Extract the (x, y) coordinate from the center of the cell holding the provided text.  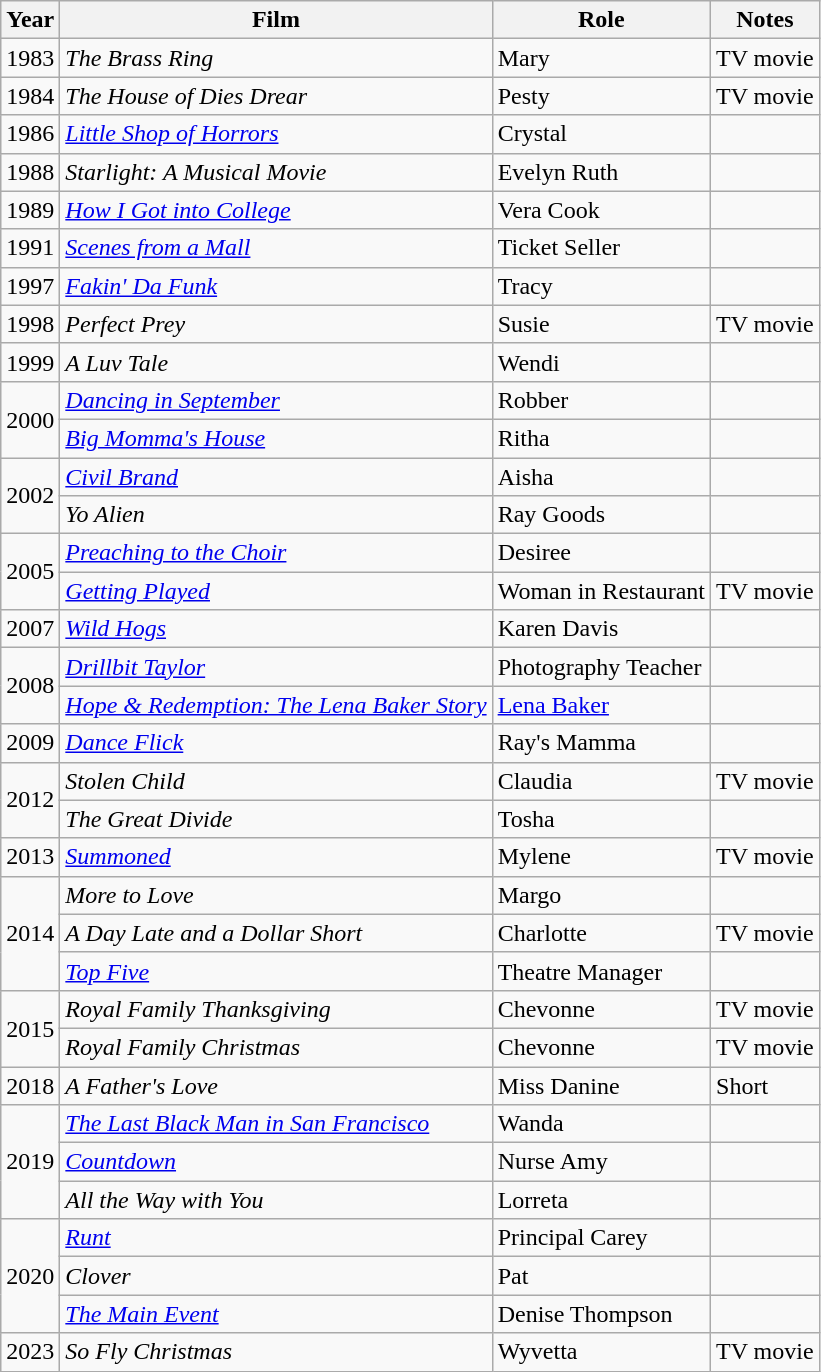
Tosha (601, 819)
Ritha (601, 438)
Clover (276, 1276)
Ray Goods (601, 515)
1998 (30, 324)
Royal Family Christmas (276, 1047)
Ticket Seller (601, 248)
Yo Alien (276, 515)
Principal Carey (601, 1238)
The Main Event (276, 1314)
Fakin' Da Funk (276, 286)
Notes (766, 20)
Little Shop of Horrors (276, 134)
Runt (276, 1238)
Karen Davis (601, 629)
2009 (30, 743)
2018 (30, 1085)
A Day Late and a Dollar Short (276, 933)
Pat (601, 1276)
Short (766, 1085)
Charlotte (601, 933)
Susie (601, 324)
Nurse Amy (601, 1162)
Desiree (601, 553)
1991 (30, 248)
Margo (601, 895)
2019 (30, 1162)
Lena Baker (601, 705)
The Brass Ring (276, 58)
1984 (30, 96)
Wyvetta (601, 1352)
Civil Brand (276, 477)
2020 (30, 1276)
A Luv Tale (276, 362)
Wild Hogs (276, 629)
1989 (30, 210)
1988 (30, 172)
Lorreta (601, 1200)
2015 (30, 1028)
Film (276, 20)
So Fly Christmas (276, 1352)
2023 (30, 1352)
Dancing in September (276, 400)
1999 (30, 362)
Ray's Mamma (601, 743)
Photography Teacher (601, 667)
The House of Dies Drear (276, 96)
2008 (30, 686)
How I Got into College (276, 210)
Getting Played (276, 591)
Role (601, 20)
Woman in Restaurant (601, 591)
Theatre Manager (601, 971)
The Last Black Man in San Francisco (276, 1124)
Big Momma's House (276, 438)
Starlight: A Musical Movie (276, 172)
Summoned (276, 857)
Year (30, 20)
Hope & Redemption: The Lena Baker Story (276, 705)
All the Way with You (276, 1200)
Preaching to the Choir (276, 553)
Perfect Prey (276, 324)
Crystal (601, 134)
Royal Family Thanksgiving (276, 1009)
Mylene (601, 857)
Aisha (601, 477)
Tracy (601, 286)
Scenes from a Mall (276, 248)
Evelyn Ruth (601, 172)
2012 (30, 800)
1997 (30, 286)
Top Five (276, 971)
Drillbit Taylor (276, 667)
Pesty (601, 96)
Denise Thompson (601, 1314)
2005 (30, 572)
2000 (30, 419)
Miss Danine (601, 1085)
Robber (601, 400)
Wanda (601, 1124)
Countdown (276, 1162)
2007 (30, 629)
1983 (30, 58)
More to Love (276, 895)
2014 (30, 933)
2013 (30, 857)
Wendi (601, 362)
Dance Flick (276, 743)
Vera Cook (601, 210)
The Great Divide (276, 819)
A Father's Love (276, 1085)
1986 (30, 134)
2002 (30, 496)
Claudia (601, 781)
Mary (601, 58)
Stolen Child (276, 781)
